Scan for the cell matching the given text and deliver its [x, y] coordinate at center. 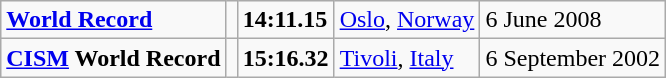
14:11.15 [286, 20]
Oslo, Norway [407, 20]
Tivoli, Italy [407, 58]
World Record [114, 20]
CISM World Record [114, 58]
6 June 2008 [573, 20]
15:16.32 [286, 58]
6 September 2002 [573, 58]
